Provide the [X, Y] coordinate of the cell's center where the given text is located.  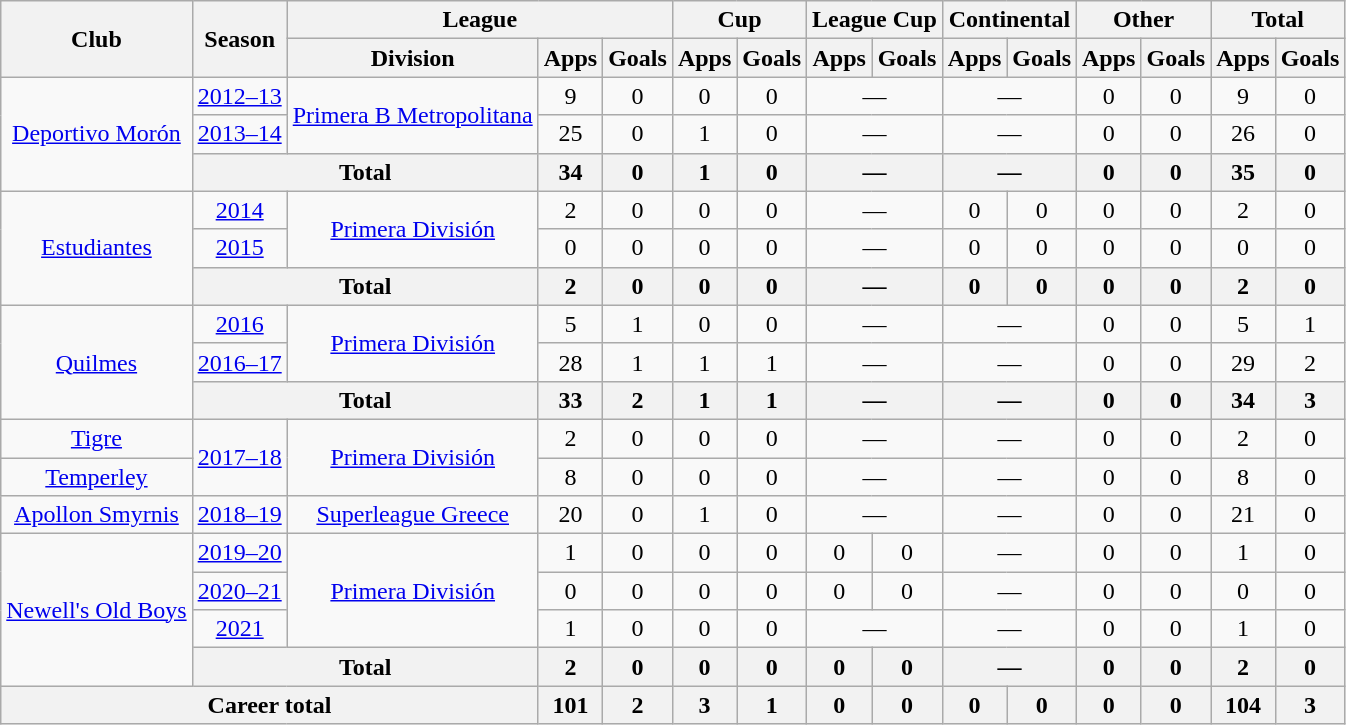
Apollon Smyrnis [96, 515]
Season [240, 39]
Other [1144, 20]
21 [1243, 515]
2016 [240, 324]
2021 [240, 629]
Newell's Old Boys [96, 610]
Temperley [96, 477]
2017–18 [240, 457]
2018–19 [240, 515]
28 [570, 362]
25 [570, 134]
101 [570, 705]
35 [1243, 172]
2014 [240, 210]
26 [1243, 134]
Cup [739, 20]
2012–13 [240, 96]
29 [1243, 362]
Continental [1009, 20]
Estudiantes [96, 248]
2020–21 [240, 591]
104 [1243, 705]
2019–20 [240, 553]
Tigre [96, 438]
2016–17 [240, 362]
Division [412, 58]
Career total [270, 705]
Deportivo Morón [96, 134]
Quilmes [96, 362]
2015 [240, 248]
League [480, 20]
Primera B Metropolitana [412, 115]
20 [570, 515]
Club [96, 39]
2013–14 [240, 134]
33 [570, 400]
Superleague Greece [412, 515]
League Cup [875, 20]
